For the text-containing cell, return its midpoint in [X, Y] coordinate format. 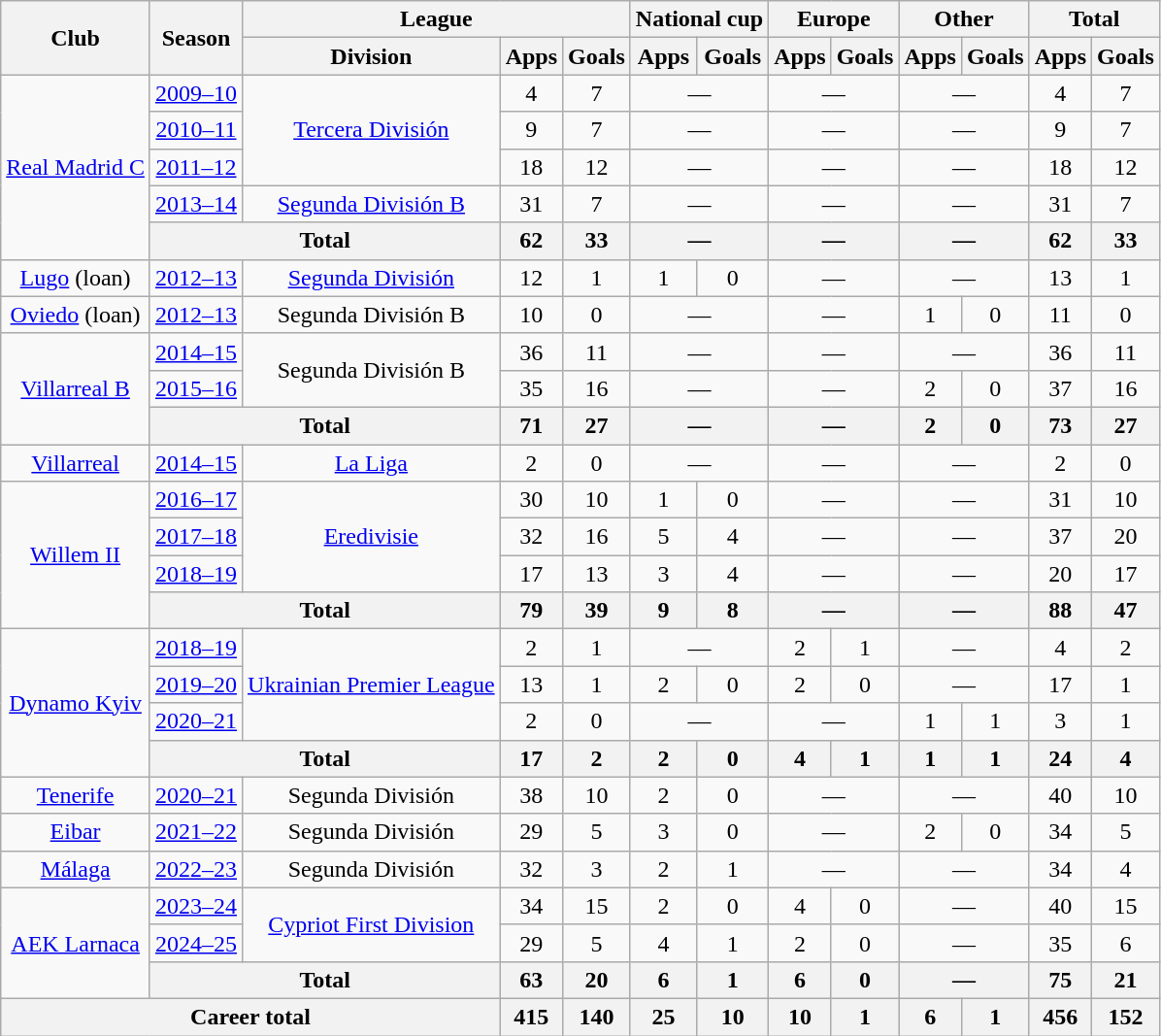
Tenerife [76, 795]
2011–12 [196, 167]
La Liga [372, 463]
Oviedo (loan) [76, 315]
Dynamo Kyiv [76, 703]
2021–22 [196, 832]
73 [1060, 425]
8 [733, 611]
2013–14 [196, 204]
79 [531, 611]
Eredivisie [372, 537]
47 [1126, 611]
National cup [699, 19]
24 [1060, 758]
Season [196, 38]
152 [1126, 1017]
Eibar [76, 832]
League [437, 19]
38 [531, 795]
456 [1060, 1017]
25 [663, 1017]
2017–18 [196, 537]
Real Madrid C [76, 167]
Club [76, 38]
39 [597, 611]
415 [531, 1017]
2019–20 [196, 685]
Cypriot First Division [372, 924]
140 [597, 1017]
63 [531, 980]
Willem II [76, 555]
Villarreal [76, 463]
2016–17 [196, 500]
2009–10 [196, 93]
Career total [250, 1017]
2015–16 [196, 388]
2022–23 [196, 869]
Other [964, 19]
Villarreal B [76, 388]
88 [1060, 611]
Lugo (loan) [76, 278]
AEK Larnaca [76, 943]
Ukrainian Premier League [372, 685]
71 [531, 425]
2010–11 [196, 130]
Europe [834, 19]
2024–25 [196, 943]
75 [1060, 980]
Tercera División [372, 130]
30 [531, 500]
Málaga [76, 869]
Division [372, 56]
2023–24 [196, 906]
21 [1126, 980]
